Pinpoint the cell where the given text exists, returning its (x, y) midpoint coordinate. 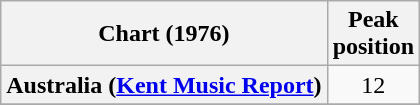
12 (373, 85)
Peakposition (373, 34)
Australia (Kent Music Report) (164, 85)
Chart (1976) (164, 34)
